Search for the cell housing the specified text and yield its [X, Y] center coordinate. 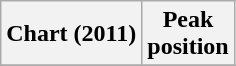
Peakposition [188, 34]
Chart (2011) [72, 34]
